Identify which cell holds the provided text, then report its [X, Y] central coordinate. 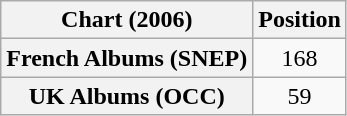
French Albums (SNEP) [127, 58]
Position [300, 20]
Chart (2006) [127, 20]
59 [300, 96]
UK Albums (OCC) [127, 96]
168 [300, 58]
